Locate the cell with the specified text and output its [x, y] center coordinate. 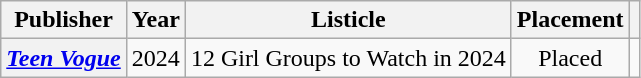
Publisher [64, 20]
Listicle [348, 20]
Placement [570, 20]
12 Girl Groups to Watch in 2024 [348, 58]
Year [156, 20]
2024 [156, 58]
Teen Vogue [64, 58]
Placed [570, 58]
